Output the [x, y] coordinate of the center of the cell containing the given text.  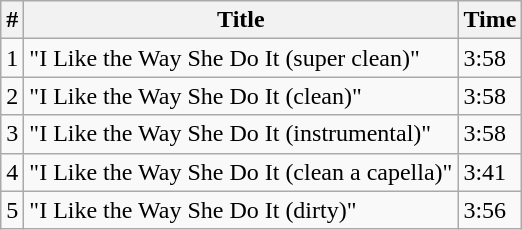
5 [12, 210]
# [12, 20]
"I Like the Way She Do It (instrumental)" [241, 134]
Title [241, 20]
4 [12, 172]
3:56 [490, 210]
1 [12, 58]
3 [12, 134]
"I Like the Way She Do It (super clean)" [241, 58]
3:41 [490, 172]
"I Like the Way She Do It (clean a capella)" [241, 172]
Time [490, 20]
"I Like the Way She Do It (clean)" [241, 96]
"I Like the Way She Do It (dirty)" [241, 210]
2 [12, 96]
